Identify which cell holds the provided text, then report its [x, y] central coordinate. 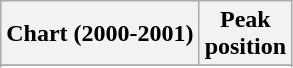
Peakposition [245, 34]
Chart (2000-2001) [100, 34]
